Locate the cell with the specified text and output its [X, Y] center coordinate. 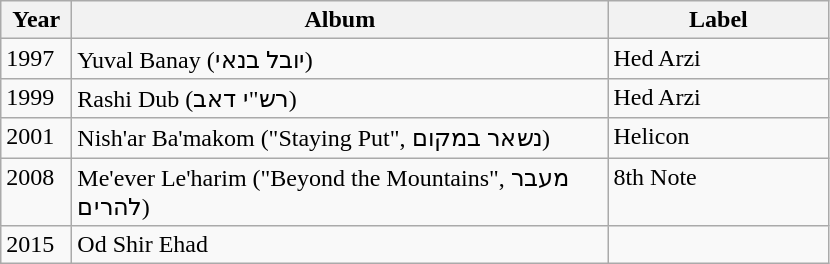
2001 [36, 138]
Nish'ar Ba'makom ("Staying Put", נשאר במקום) [340, 138]
1997 [36, 59]
Me'ever Le'harim ("Beyond the Mountains", מעבר להרים) [340, 192]
2015 [36, 245]
Album [340, 20]
Label [718, 20]
Yuval Banay (יובל בנאי) [340, 59]
2008 [36, 192]
Year [36, 20]
1999 [36, 98]
Od Shir Ehad [340, 245]
Rashi Dub (רש"י דאב) [340, 98]
8th Note [718, 192]
Helicon [718, 138]
